Extract the (x, y) coordinate from the center of the cell holding the provided text.  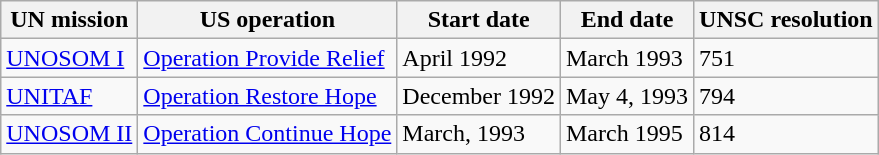
End date (626, 20)
751 (786, 58)
March 1995 (626, 134)
May 4, 1993 (626, 96)
UNOSOM II (70, 134)
Operation Restore Hope (268, 96)
March, 1993 (479, 134)
814 (786, 134)
December 1992 (479, 96)
Operation Continue Hope (268, 134)
Start date (479, 20)
Operation Provide Relief (268, 58)
UNSC resolution (786, 20)
April 1992 (479, 58)
March 1993 (626, 58)
794 (786, 96)
UNITAF (70, 96)
US operation (268, 20)
UNOSOM I (70, 58)
UN mission (70, 20)
